Identify which cell holds the provided text, then report its [x, y] central coordinate. 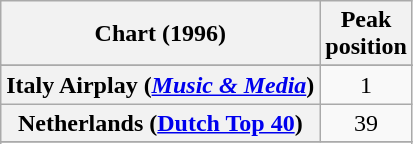
Netherlands (Dutch Top 40) [160, 123]
Peakposition [366, 34]
39 [366, 123]
Chart (1996) [160, 34]
Italy Airplay (Music & Media) [160, 85]
1 [366, 85]
